Provide the (x, y) coordinate of the cell's center where the given text is located.  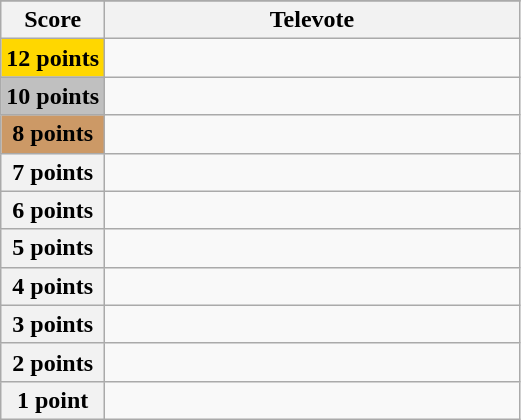
Televote (312, 20)
Score (53, 20)
1 point (53, 400)
8 points (53, 134)
2 points (53, 362)
10 points (53, 96)
5 points (53, 248)
3 points (53, 324)
4 points (53, 286)
12 points (53, 58)
6 points (53, 210)
7 points (53, 172)
